Return (X, Y) of the center of cell containing provided text 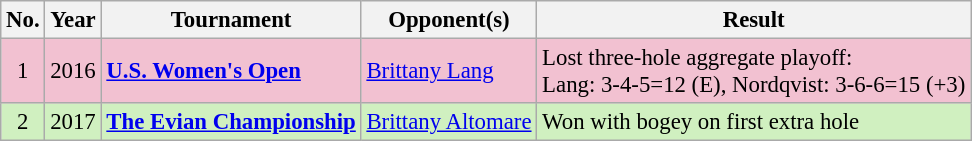
Tournament (231, 20)
Opponent(s) (449, 20)
2016 (73, 72)
2 (23, 122)
Brittany Altomare (449, 122)
2017 (73, 122)
Brittany Lang (449, 72)
The Evian Championship (231, 122)
1 (23, 72)
No. (23, 20)
U.S. Women's Open (231, 72)
Result (754, 20)
Year (73, 20)
Lost three-hole aggregate playoff:Lang: 3-4-5=12 (E), Nordqvist: 3-6-6=15 (+3) (754, 72)
Won with bogey on first extra hole (754, 122)
